Determine the [x, y] coordinate at the center of the cell enclosing the given text.  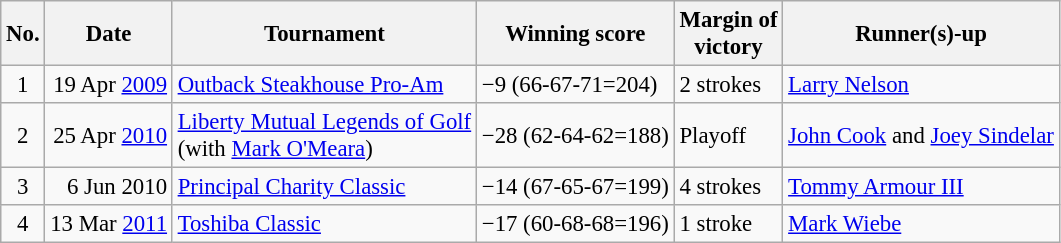
Playoff [728, 136]
Outback Steakhouse Pro-Am [324, 85]
2 [23, 136]
Mark Wiebe [921, 224]
−17 (60-68-68=196) [575, 224]
Toshiba Classic [324, 224]
3 [23, 187]
6 Jun 2010 [108, 187]
19 Apr 2009 [108, 85]
Winning score [575, 34]
−28 (62-64-62=188) [575, 136]
Tommy Armour III [921, 187]
13 Mar 2011 [108, 224]
Runner(s)-up [921, 34]
Margin ofvictory [728, 34]
4 [23, 224]
2 strokes [728, 85]
Liberty Mutual Legends of Golf(with Mark O'Meara) [324, 136]
−9 (66-67-71=204) [575, 85]
−14 (67-65-67=199) [575, 187]
1 [23, 85]
John Cook and Joey Sindelar [921, 136]
Date [108, 34]
No. [23, 34]
Tournament [324, 34]
25 Apr 2010 [108, 136]
Larry Nelson [921, 85]
1 stroke [728, 224]
4 strokes [728, 187]
Principal Charity Classic [324, 187]
